Output the (x, y) coordinate of the center of the cell containing the given text.  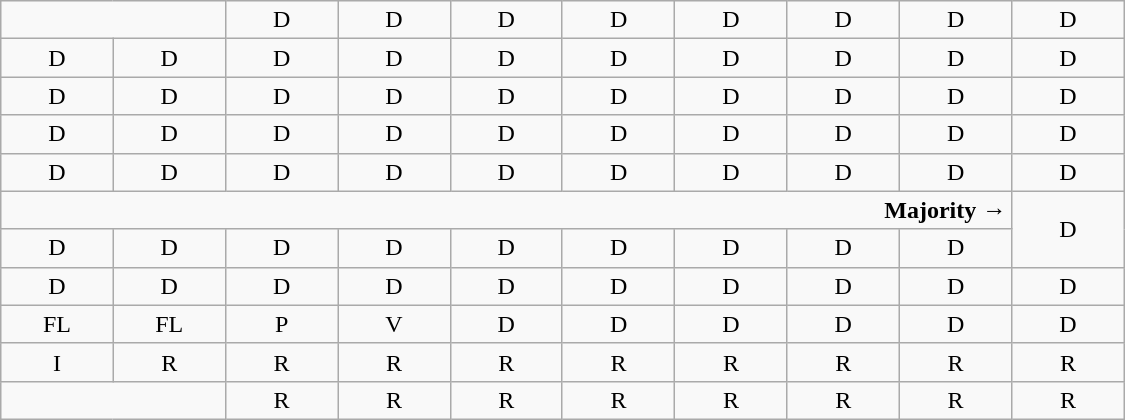
P (281, 324)
V (394, 324)
I (57, 362)
Majority → (506, 210)
